Determine the [x, y] coordinate at the center of the cell enclosing the given text.  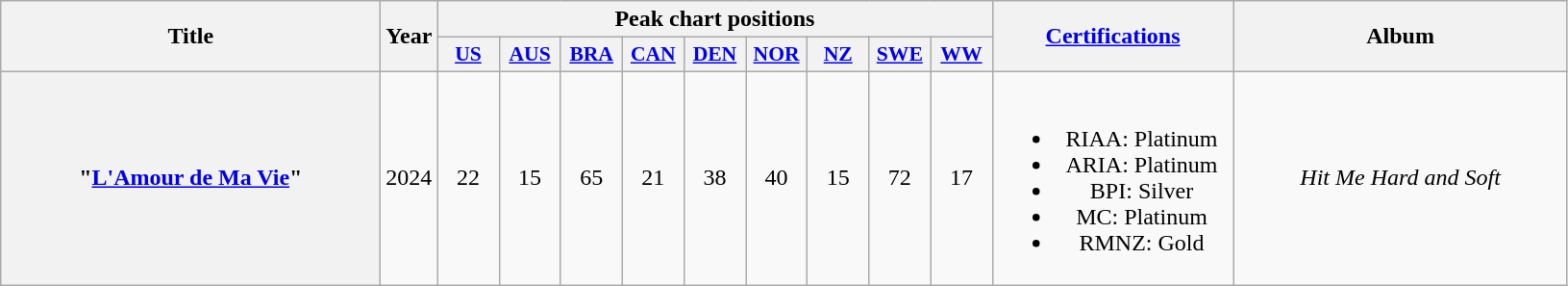
Hit Me Hard and Soft [1400, 177]
SWE [900, 55]
"L'Amour de Ma Vie" [190, 177]
Album [1400, 37]
WW [961, 55]
17 [961, 177]
Peak chart positions [715, 19]
US [468, 55]
NOR [777, 55]
Year [410, 37]
Title [190, 37]
RIAA: PlatinumARIA: PlatinumBPI: SilverMC: PlatinumRMNZ: Gold [1113, 177]
CAN [653, 55]
NZ [838, 55]
21 [653, 177]
22 [468, 177]
65 [591, 177]
72 [900, 177]
38 [714, 177]
40 [777, 177]
2024 [410, 177]
BRA [591, 55]
AUS [530, 55]
Certifications [1113, 37]
DEN [714, 55]
